Return [x, y] of the center of cell containing provided text 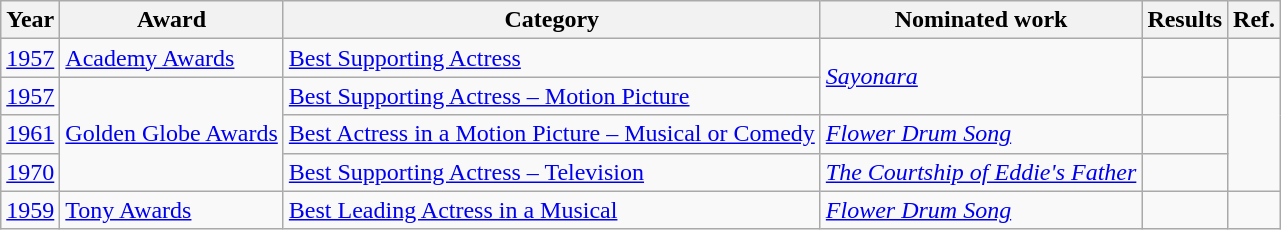
Best Supporting Actress – Television [552, 172]
Nominated work [981, 20]
Category [552, 20]
Award [172, 20]
1970 [30, 172]
Best Supporting Actress – Motion Picture [552, 96]
Academy Awards [172, 58]
Year [30, 20]
Ref. [1254, 20]
Results [1185, 20]
The Courtship of Eddie's Father [981, 172]
Golden Globe Awards [172, 134]
Sayonara [981, 77]
Best Actress in a Motion Picture – Musical or Comedy [552, 134]
1959 [30, 210]
1961 [30, 134]
Best Supporting Actress [552, 58]
Best Leading Actress in a Musical [552, 210]
Tony Awards [172, 210]
